Scan for the cell matching the given text and deliver its [x, y] coordinate at center. 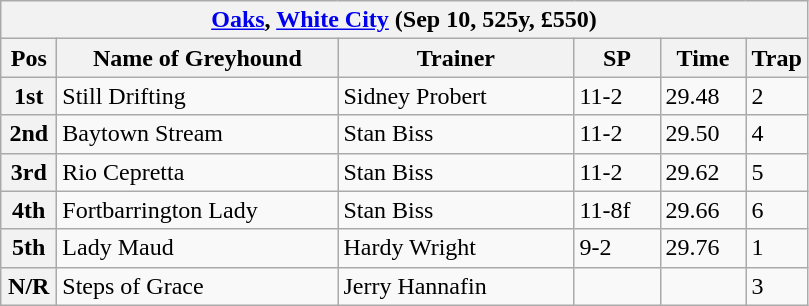
Time [703, 58]
29.50 [703, 134]
Baytown Stream [198, 134]
29.66 [703, 210]
Sidney Probert [456, 96]
N/R [29, 286]
3rd [29, 172]
Trap [776, 58]
29.76 [703, 248]
Still Drifting [198, 96]
11-8f [617, 210]
SP [617, 58]
Steps of Grace [198, 286]
Trainer [456, 58]
6 [776, 210]
1 [776, 248]
2 [776, 96]
4th [29, 210]
29.48 [703, 96]
3 [776, 286]
Hardy Wright [456, 248]
Fortbarrington Lady [198, 210]
Pos [29, 58]
29.62 [703, 172]
1st [29, 96]
Oaks, White City (Sep 10, 525y, £550) [404, 20]
9-2 [617, 248]
Rio Cepretta [198, 172]
2nd [29, 134]
5th [29, 248]
Jerry Hannafin [456, 286]
5 [776, 172]
Lady Maud [198, 248]
4 [776, 134]
Name of Greyhound [198, 58]
